Capture the cell that displays the provided text and extract its [x, y] central coordinate. 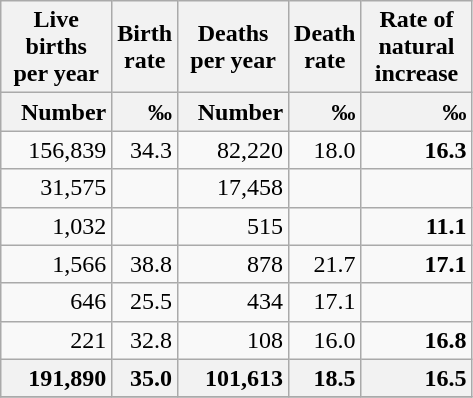
1,566 [56, 264]
18.0 [325, 150]
16.0 [325, 340]
191,890 [56, 378]
38.8 [145, 264]
Rate of natural increase [416, 47]
434 [234, 302]
25.5 [145, 302]
16.5 [416, 378]
32.8 [145, 340]
18.5 [325, 378]
1,032 [56, 226]
646 [56, 302]
108 [234, 340]
21.7 [325, 264]
31,575 [56, 188]
101,613 [234, 378]
17,458 [234, 188]
16.8 [416, 340]
221 [56, 340]
156,839 [56, 150]
Birth rate [145, 47]
82,220 [234, 150]
515 [234, 226]
16.3 [416, 150]
Live births per year [56, 47]
11.1 [416, 226]
Deaths per year [234, 47]
878 [234, 264]
34.3 [145, 150]
Death rate [325, 47]
35.0 [145, 378]
